Capture the cell that displays the provided text and extract its (x, y) central coordinate. 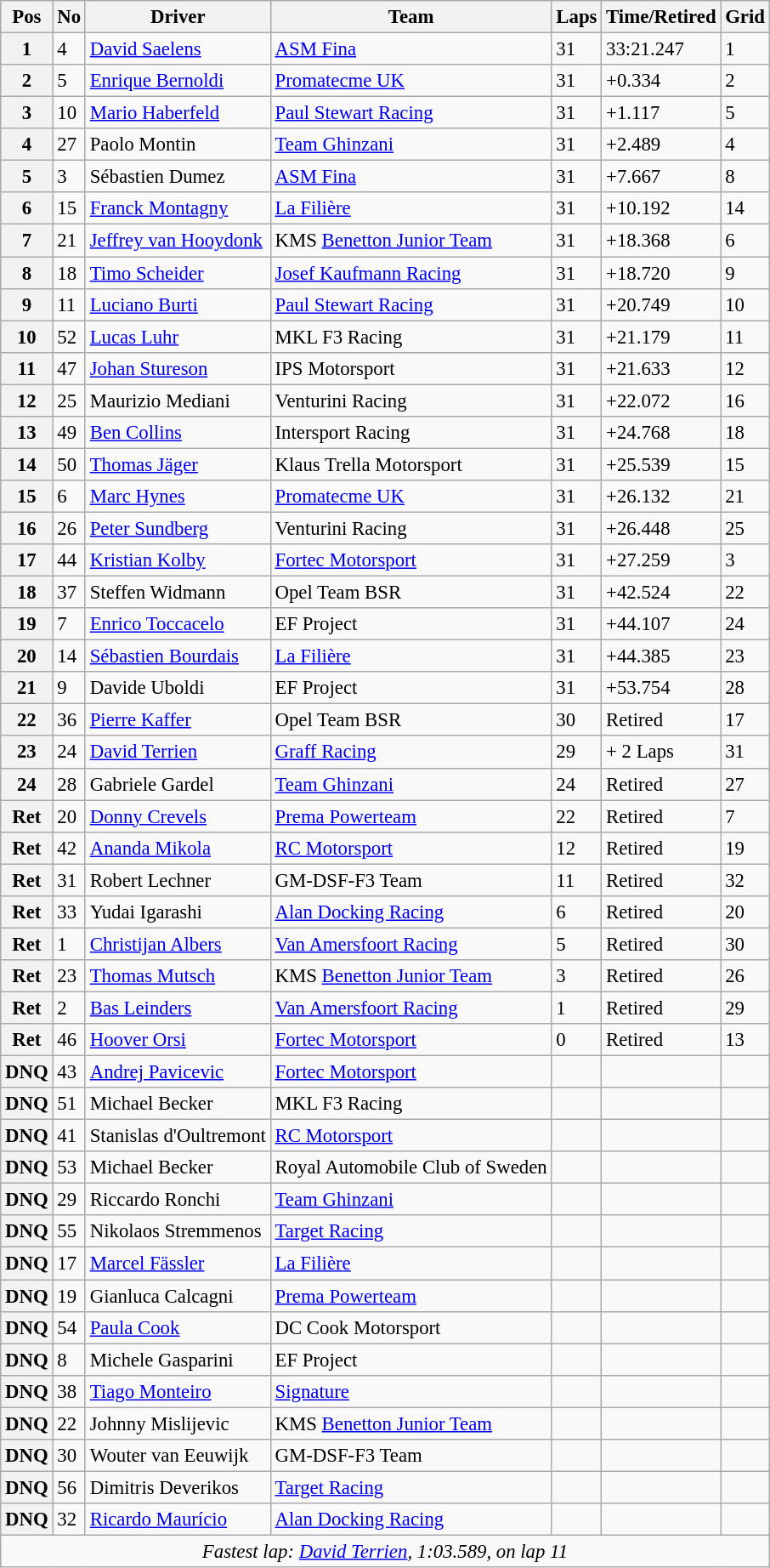
Marc Hynes (178, 497)
Johan Stureson (178, 368)
Marcel Fässler (178, 1264)
Sébastien Bourdais (178, 656)
Intersport Racing (411, 433)
Nikolaos Stremmenos (178, 1232)
+21.633 (661, 368)
Klaus Trella Motorsport (411, 464)
+25.539 (661, 464)
Hoover Orsi (178, 1040)
Pos (27, 17)
33 (69, 912)
Laps (576, 17)
Enrique Bernoldi (178, 81)
Maurizio Mediani (178, 401)
Davide Uboldi (178, 688)
Sébastien Dumez (178, 177)
55 (69, 1232)
42 (69, 848)
37 (69, 593)
44 (69, 560)
Mario Haberfeld (178, 113)
54 (69, 1327)
Graff Racing (411, 753)
Christijan Albers (178, 944)
41 (69, 1136)
+53.754 (661, 688)
Ricardo Maurício (178, 1520)
+44.107 (661, 624)
+1.117 (661, 113)
53 (69, 1167)
+24.768 (661, 433)
David Saelens (178, 49)
+20.749 (661, 304)
52 (69, 337)
Team (411, 17)
51 (69, 1104)
+0.334 (661, 81)
Paolo Montin (178, 145)
Josef Kaufmann Racing (411, 273)
+7.667 (661, 177)
Jeffrey van Hooydonk (178, 241)
Lucas Luhr (178, 337)
Johnny Mislijevic (178, 1423)
+ 2 Laps (661, 753)
Time/Retired (661, 17)
+27.259 (661, 560)
Luciano Burti (178, 304)
Driver (178, 17)
50 (69, 464)
Kristian Kolby (178, 560)
Grid (745, 17)
+10.192 (661, 208)
Peter Sundberg (178, 528)
Yudai Igarashi (178, 912)
Donny Crevels (178, 816)
56 (69, 1487)
Steffen Widmann (178, 593)
Thomas Mutsch (178, 976)
Enrico Toccacelo (178, 624)
36 (69, 720)
No (69, 17)
Gianluca Calcagni (178, 1296)
Signature (411, 1391)
+21.179 (661, 337)
Riccardo Ronchi (178, 1200)
Ananda Mikola (178, 848)
+26.132 (661, 497)
Paula Cook (178, 1327)
33:21.247 (661, 49)
Pierre Kaffer (178, 720)
Robert Lechner (178, 880)
+42.524 (661, 593)
Andrej Pavicevic (178, 1072)
Franck Montagny (178, 208)
Ben Collins (178, 433)
Royal Automobile Club of Sweden (411, 1167)
0 (576, 1040)
+18.720 (661, 273)
49 (69, 433)
47 (69, 368)
43 (69, 1072)
Wouter van Eeuwijk (178, 1456)
Stanislas d'Oultremont (178, 1136)
Dimitris Deverikos (178, 1487)
+22.072 (661, 401)
+2.489 (661, 145)
DC Cook Motorsport (411, 1327)
Gabriele Gardel (178, 784)
+26.448 (661, 528)
Fastest lap: David Terrien, 1:03.589, on lap 11 (386, 1551)
46 (69, 1040)
IPS Motorsport (411, 368)
Michele Gasparini (178, 1360)
Tiago Monteiro (178, 1391)
Timo Scheider (178, 273)
+44.385 (661, 656)
Thomas Jäger (178, 464)
38 (69, 1391)
+18.368 (661, 241)
Bas Leinders (178, 1008)
David Terrien (178, 753)
